Identify which cell holds the provided text, then report its [X, Y] central coordinate. 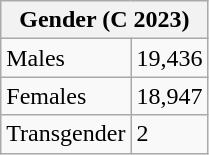
2 [170, 134]
18,947 [170, 96]
Gender (C 2023) [104, 20]
19,436 [170, 58]
Transgender [66, 134]
Males [66, 58]
Females [66, 96]
